Return [x, y] of the center of cell containing provided text 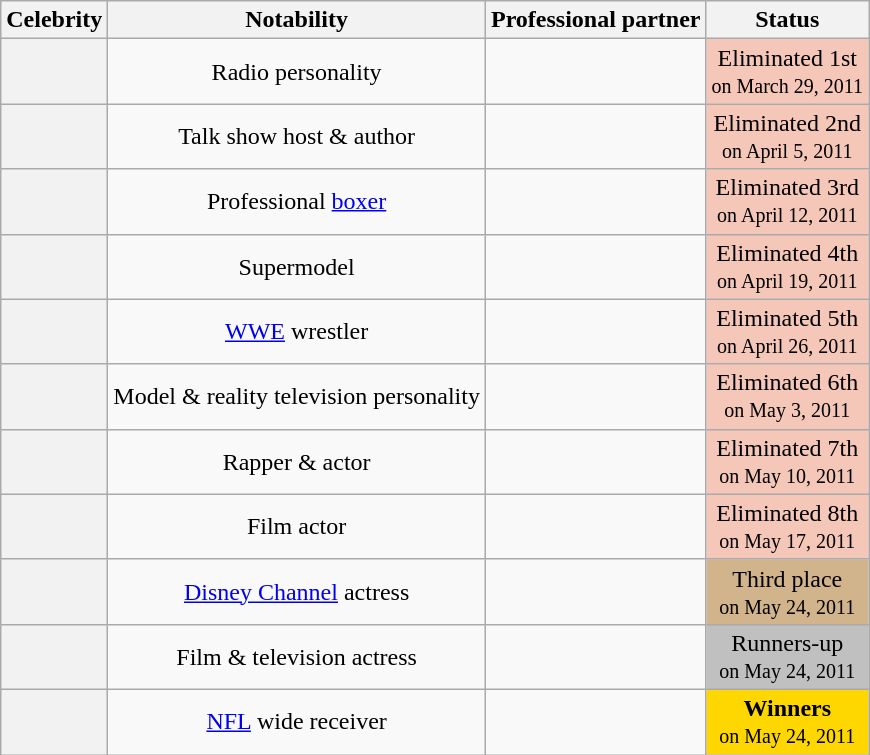
Professional partner [596, 20]
Celebrity [54, 20]
Rapper & actor [297, 462]
Professional boxer [297, 202]
Third placeon May 24, 2011 [787, 592]
Talk show host & author [297, 136]
Model & reality television personality [297, 396]
Runners-upon May 24, 2011 [787, 656]
Eliminated 1ston March 29, 2011 [787, 72]
Supermodel [297, 266]
Film & television actress [297, 656]
Eliminated 6thon May 3, 2011 [787, 396]
Status [787, 20]
Eliminated 3rdon April 12, 2011 [787, 202]
Notability [297, 20]
Winnerson May 24, 2011 [787, 722]
Eliminated 7thon May 10, 2011 [787, 462]
Film actor [297, 526]
Eliminated 8thon May 17, 2011 [787, 526]
NFL wide receiver [297, 722]
Eliminated 5thon April 26, 2011 [787, 332]
Disney Channel actress [297, 592]
Radio personality [297, 72]
Eliminated 4thon April 19, 2011 [787, 266]
Eliminated 2ndon April 5, 2011 [787, 136]
WWE wrestler [297, 332]
